Determine the (x, y) coordinate at the center of the cell enclosing the given text.  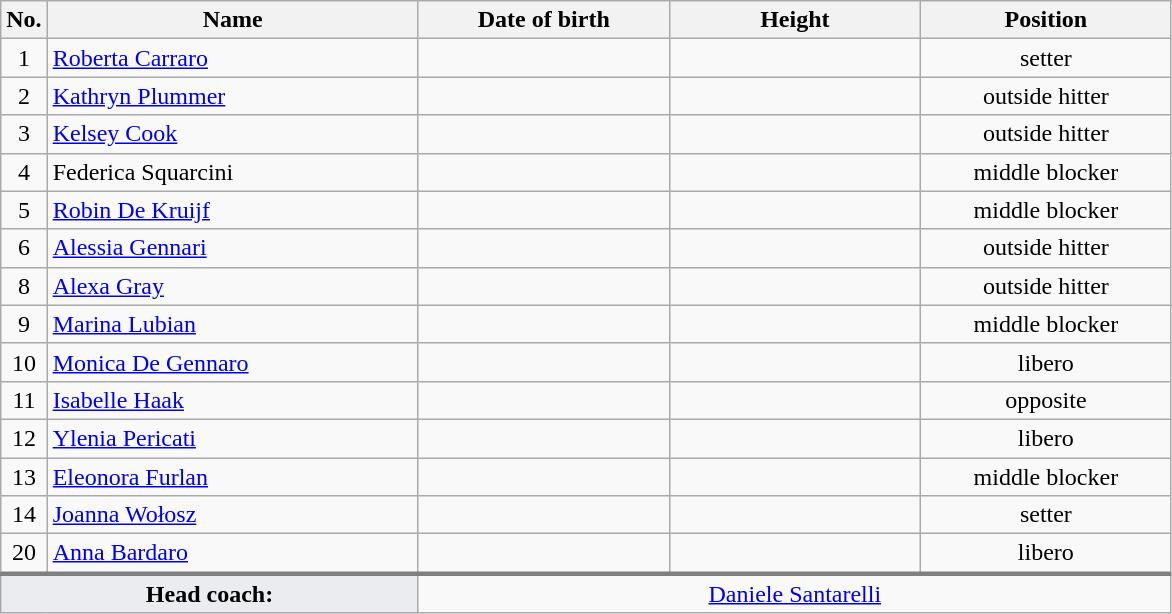
Alexa Gray (232, 286)
8 (24, 286)
4 (24, 172)
Marina Lubian (232, 324)
Name (232, 20)
Federica Squarcini (232, 172)
Alessia Gennari (232, 248)
Anna Bardaro (232, 554)
Robin De Kruijf (232, 210)
Date of birth (544, 20)
13 (24, 477)
Daniele Santarelli (794, 593)
Monica De Gennaro (232, 362)
11 (24, 400)
Joanna Wołosz (232, 515)
10 (24, 362)
2 (24, 96)
Isabelle Haak (232, 400)
Kathryn Plummer (232, 96)
Kelsey Cook (232, 134)
Height (794, 20)
No. (24, 20)
Roberta Carraro (232, 58)
20 (24, 554)
12 (24, 438)
14 (24, 515)
5 (24, 210)
Eleonora Furlan (232, 477)
6 (24, 248)
opposite (1046, 400)
Head coach: (210, 593)
1 (24, 58)
Position (1046, 20)
3 (24, 134)
Ylenia Pericati (232, 438)
9 (24, 324)
